Provide the [X, Y] coordinate of the cell's center where the given text is located.  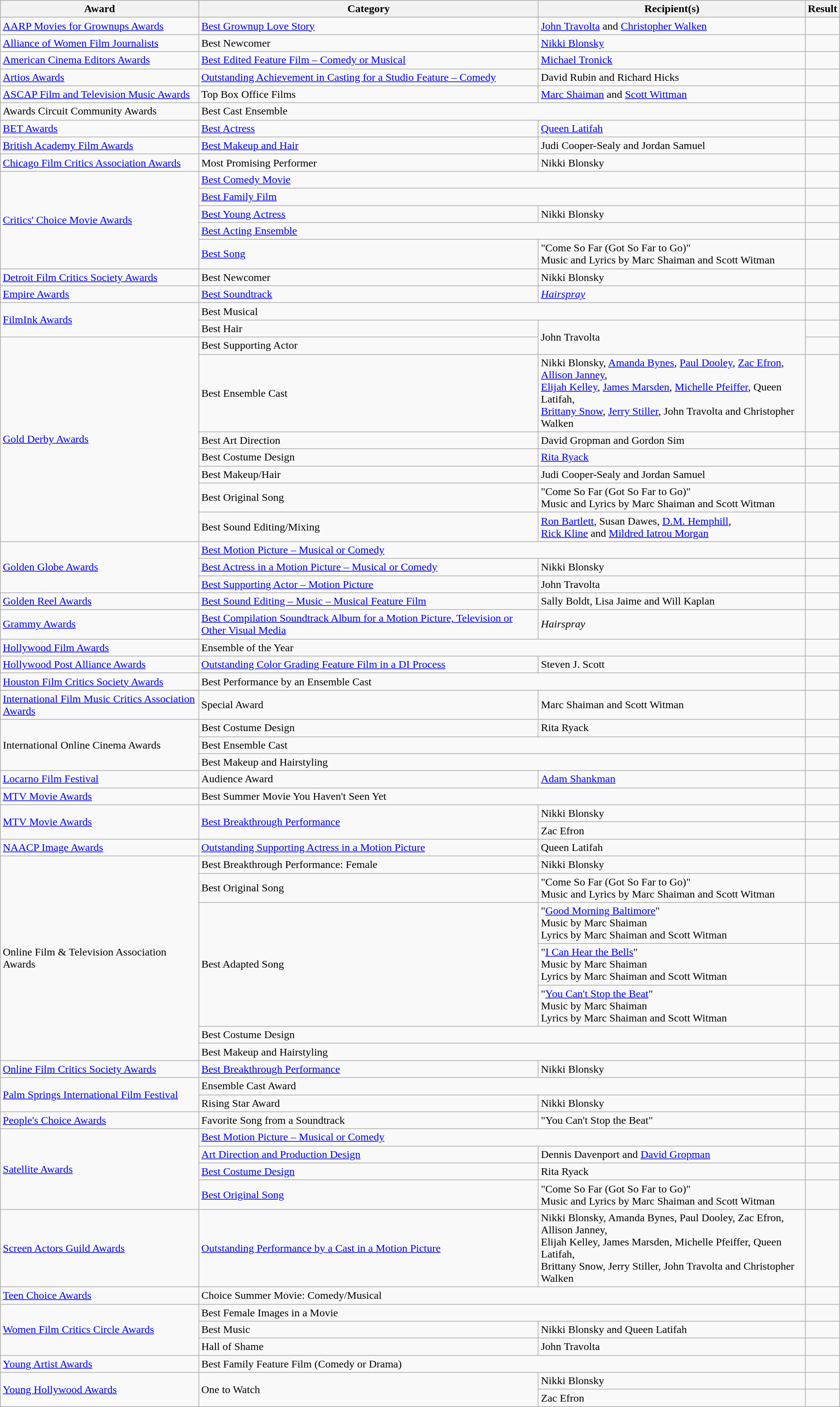
Best Sound Editing/Mixing [369, 527]
Favorite Song from a Soundtrack [369, 1120]
Online Film Critics Society Awards [100, 1069]
Artios Awards [100, 77]
Teen Choice Awards [100, 1295]
Special Award [369, 705]
Best Art Direction [369, 440]
Critics' Choice Movie Awards [100, 220]
Best Supporting Actor [369, 346]
Rising Star Award [369, 1103]
Adam Shankman [672, 779]
Locarno Film Festival [100, 779]
Palm Springs International Film Festival [100, 1095]
Best Song [369, 254]
Best Breakthrough Performance: Female [369, 864]
Category [369, 9]
Best Young Actress [369, 214]
Award [100, 9]
Dennis Davenport and David Gropman [672, 1154]
Best Comedy Movie [502, 180]
Best Sound Editing – Music – Musical Feature Film [369, 601]
Best Actress in a Motion Picture – Musical or Comedy [369, 567]
American Cinema Editors Awards [100, 60]
NAACP Image Awards [100, 847]
Nikki Blonsky and Queen Latifah [672, 1330]
Awards Circuit Community Awards [100, 111]
AARP Movies for Grownups Awards [100, 26]
Empire Awards [100, 294]
Golden Globe Awards [100, 567]
"You Can't Stop the Beat"Music by Marc ShaimanLyrics by Marc Shaiman and Scott Witman [672, 1006]
British Academy Film Awards [100, 145]
David Gropman and Gordon Sim [672, 440]
Satellite Awards [100, 1169]
Best Musical [502, 311]
Result [822, 9]
Hall of Shame [369, 1347]
Screen Actors Guild Awards [100, 1248]
Chicago Film Critics Association Awards [100, 162]
Audience Award [369, 779]
International Online Cinema Awards [100, 745]
Best Cast Ensemble [502, 111]
FilmInk Awards [100, 320]
Ron Bartlett, Susan Dawes, D.M. Hemphill,Rick Kline and Mildred Iatrou Morgan [672, 527]
Choice Summer Movie: Comedy/Musical [502, 1295]
Grammy Awards [100, 625]
People's Choice Awards [100, 1120]
Young Hollywood Awards [100, 1389]
Outstanding Achievement in Casting for a Studio Feature – Comedy [369, 77]
One to Watch [369, 1389]
Women Film Critics Circle Awards [100, 1330]
Best Soundtrack [369, 294]
International Film Music Critics Association Awards [100, 705]
Best Makeup and Hair [369, 145]
Marc Shaiman and Scott Witman [672, 705]
"I Can Hear the Bells"Music by Marc ShaimanLyrics by Marc Shaiman and Scott Witman [672, 964]
Best Hair [369, 329]
Steven J. Scott [672, 665]
Alliance of Women Film Journalists [100, 43]
Golden Reel Awards [100, 601]
Best Music [369, 1330]
"Good Morning Baltimore"Music by Marc ShaimanLyrics by Marc Shaiman and Scott Witman [672, 923]
BET Awards [100, 128]
Best Grownup Love Story [369, 26]
Hollywood Film Awards [100, 648]
Houston Film Critics Society Awards [100, 682]
Michael Tronick [672, 60]
Marc Shaiman and Scott Wittman [672, 94]
Online Film & Television Association Awards [100, 958]
Outstanding Supporting Actress in a Motion Picture [369, 847]
Art Direction and Production Design [369, 1154]
John Travolta and Christopher Walken [672, 26]
David Rubin and Richard Hicks [672, 77]
"You Can't Stop the Beat" [672, 1120]
Best Family Feature Film (Comedy or Drama) [502, 1364]
Outstanding Color Grading Feature Film in a DI Process [369, 665]
Best Actress [369, 128]
Ensemble Cast Award [502, 1086]
Best Compilation Soundtrack Album for a Motion Picture, Television or Other Visual Media [369, 625]
Most Promising Performer [369, 162]
Hollywood Post Alliance Awards [100, 665]
Best Makeup/Hair [369, 474]
Top Box Office Films [369, 94]
Best Acting Ensemble [502, 231]
Best Supporting Actor – Motion Picture [369, 584]
Best Edited Feature Film – Comedy or Musical [369, 60]
Gold Derby Awards [100, 439]
Recipient(s) [672, 9]
Best Female Images in a Movie [502, 1313]
ASCAP Film and Television Music Awards [100, 94]
Best Summer Movie You Haven't Seen Yet [502, 796]
Best Performance by an Ensemble Cast [502, 682]
Young Artist Awards [100, 1364]
Sally Boldt, Lisa Jaime and Will Kaplan [672, 601]
Detroit Film Critics Society Awards [100, 277]
Outstanding Performance by a Cast in a Motion Picture [369, 1248]
Ensemble of the Year [502, 648]
Best Family Film [502, 197]
Best Adapted Song [369, 964]
